Scan for the cell matching the given text and deliver its [X, Y] coordinate at center. 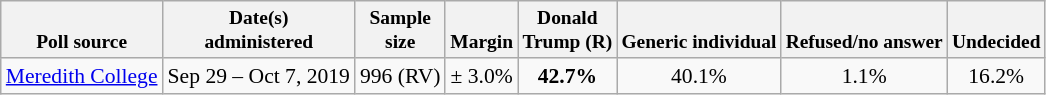
Generic individual [699, 30]
DonaldTrump (R) [568, 30]
1.1% [864, 76]
± 3.0% [481, 76]
Meredith College [82, 76]
Sep 29 – Oct 7, 2019 [259, 76]
Undecided [996, 30]
996 (RV) [400, 76]
Date(s)administered [259, 30]
Refused/no answer [864, 30]
Margin [481, 30]
Poll source [82, 30]
Samplesize [400, 30]
16.2% [996, 76]
42.7% [568, 76]
40.1% [699, 76]
